Provide the [X, Y] coordinate of the cell's center where the given text is located.  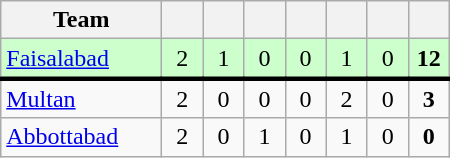
Abbottabad [82, 137]
Faisalabad [82, 59]
Multan [82, 98]
Team [82, 20]
3 [428, 98]
12 [428, 59]
